Detect which cell encompasses the target text, then output its [X, Y] center coordinate. 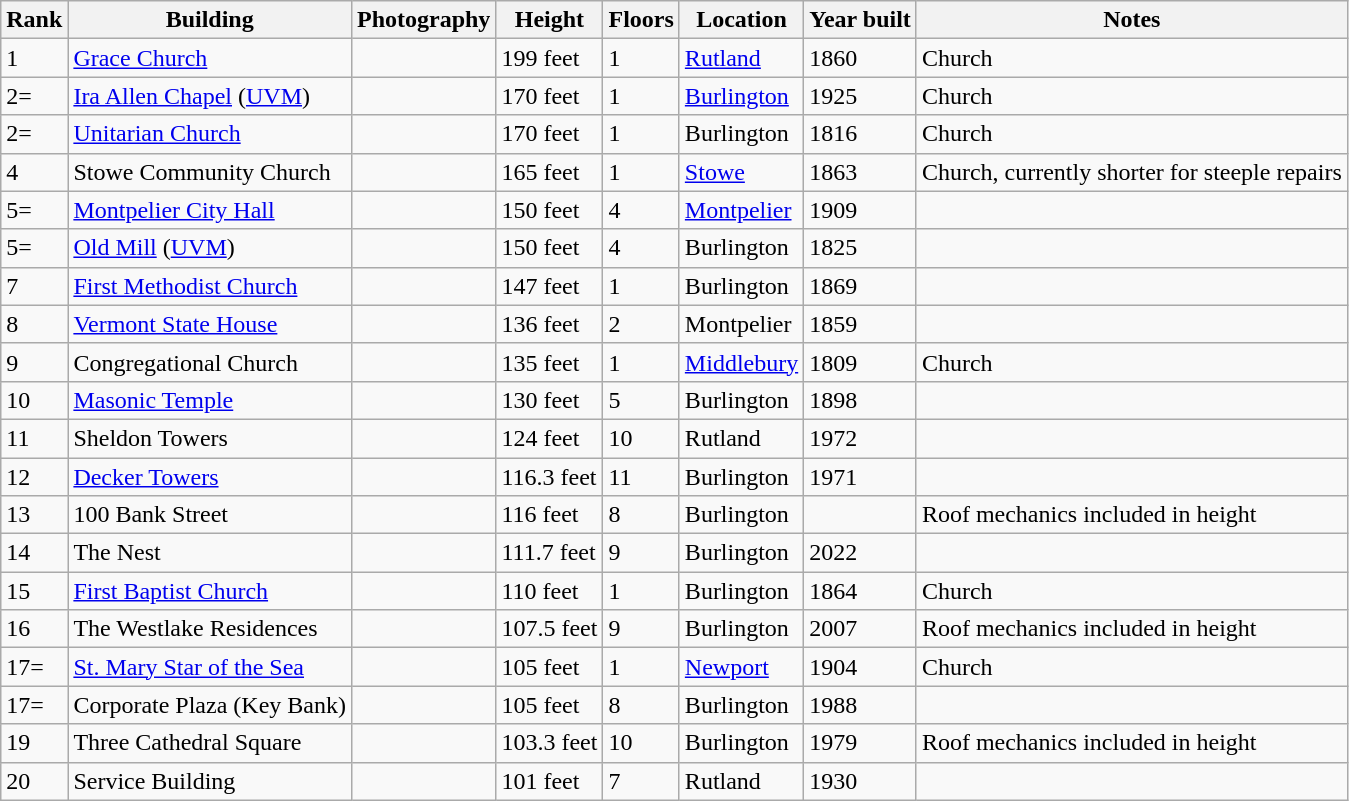
1809 [860, 362]
14 [34, 553]
1860 [860, 58]
Montpelier City Hall [210, 210]
1979 [860, 743]
Old Mill (UVM) [210, 248]
110 feet [550, 591]
116 feet [550, 515]
1904 [860, 667]
107.5 feet [550, 629]
2007 [860, 629]
Height [550, 20]
1909 [860, 210]
Sheldon Towers [210, 438]
Ira Allen Chapel (UVM) [210, 96]
1898 [860, 400]
Vermont State House [210, 324]
Location [741, 20]
Stowe [741, 172]
1863 [860, 172]
111.7 feet [550, 553]
1825 [860, 248]
147 feet [550, 286]
12 [34, 477]
Congregational Church [210, 362]
1925 [860, 96]
Decker Towers [210, 477]
Notes [1132, 20]
2 [641, 324]
Corporate Plaza (Key Bank) [210, 705]
5 [641, 400]
Floors [641, 20]
Newport [741, 667]
1869 [860, 286]
First Methodist Church [210, 286]
Photography [423, 20]
1864 [860, 591]
16 [34, 629]
Building [210, 20]
St. Mary Star of the Sea [210, 667]
1972 [860, 438]
The Westlake Residences [210, 629]
199 feet [550, 58]
1971 [860, 477]
2022 [860, 553]
Middlebury [741, 362]
1859 [860, 324]
Rank [34, 20]
Year built [860, 20]
20 [34, 781]
Stowe Community Church [210, 172]
First Baptist Church [210, 591]
Three Cathedral Square [210, 743]
Unitarian Church [210, 134]
116.3 feet [550, 477]
Grace Church [210, 58]
130 feet [550, 400]
135 feet [550, 362]
1930 [860, 781]
15 [34, 591]
1816 [860, 134]
101 feet [550, 781]
The Nest [210, 553]
Service Building [210, 781]
103.3 feet [550, 743]
Church, currently shorter for steeple repairs [1132, 172]
165 feet [550, 172]
100 Bank Street [210, 515]
136 feet [550, 324]
1988 [860, 705]
19 [34, 743]
13 [34, 515]
124 feet [550, 438]
Masonic Temple [210, 400]
